Identify which cell holds the provided text, then report its [X, Y] central coordinate. 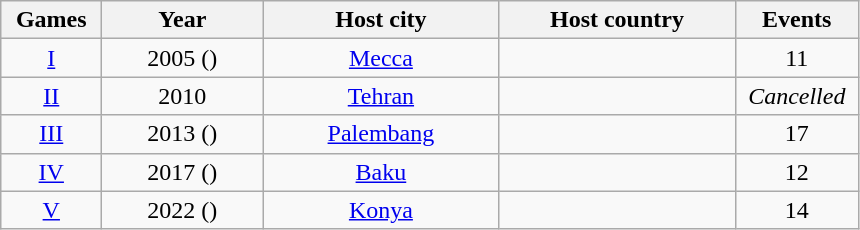
Konya [381, 210]
I [52, 58]
Cancelled [797, 96]
II [52, 96]
Mecca [381, 58]
12 [797, 172]
Events [797, 20]
14 [797, 210]
17 [797, 134]
11 [797, 58]
2005 () [182, 58]
Games [52, 20]
Baku [381, 172]
2017 () [182, 172]
V [52, 210]
Year [182, 20]
2010 [182, 96]
Palembang [381, 134]
Host country [617, 20]
2013 () [182, 134]
Host city [381, 20]
III [52, 134]
Tehran [381, 96]
IV [52, 172]
2022 () [182, 210]
